Determine the [X, Y] coordinate at the center of the cell enclosing the given text.  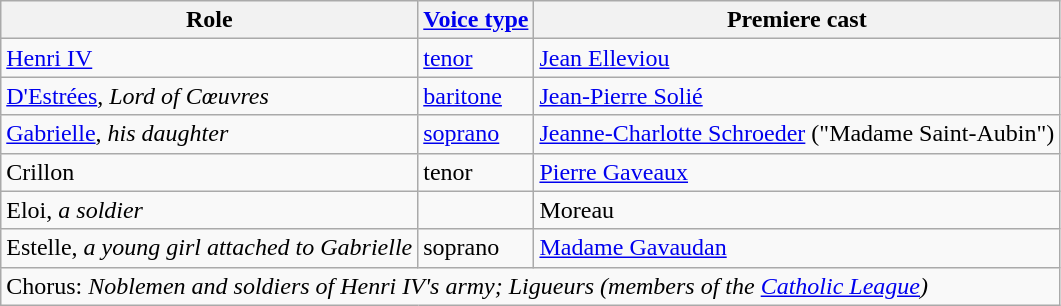
Eloi, a soldier [210, 210]
baritone [476, 96]
Jean-Pierre Solié [797, 96]
Henri IV [210, 58]
Crillon [210, 172]
Chorus: Noblemen and soldiers of Henri IV's army; Ligueurs (members of the Catholic League) [530, 286]
Gabrielle, his daughter [210, 134]
Premiere cast [797, 20]
Estelle, a young girl attached to Gabrielle [210, 248]
Jeanne-Charlotte Schroeder ("Madame Saint-Aubin") [797, 134]
Pierre Gaveaux [797, 172]
Voice type [476, 20]
D'Estrées, Lord of Cœuvres [210, 96]
Madame Gavaudan [797, 248]
Jean Elleviou [797, 58]
Role [210, 20]
Moreau [797, 210]
